Scan for the cell matching the given text and deliver its (X, Y) coordinate at center. 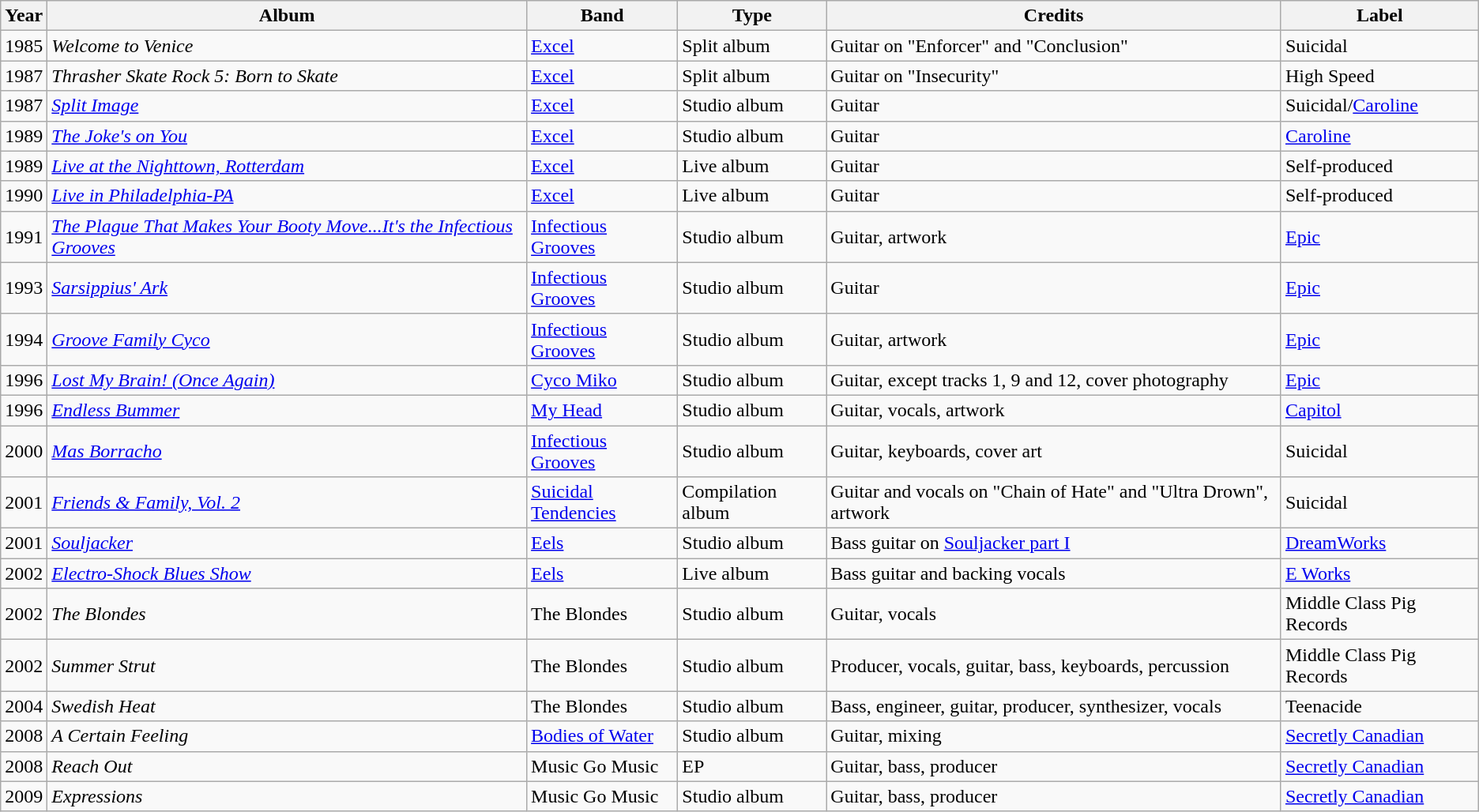
Souljacker (288, 543)
Teenacide (1379, 706)
1990 (24, 196)
The Plague That Makes Your Booty Move...It's the Infectious Grooves (288, 237)
Band (602, 16)
Cyco Miko (602, 380)
Friends & Family, Vol. 2 (288, 502)
Live at the Nighttown, Rotterdam (288, 166)
Groove Family Cyco (288, 340)
High Speed (1379, 76)
Compilation album (752, 502)
2004 (24, 706)
Summer Strut (288, 665)
1993 (24, 288)
Guitar, mixing (1054, 736)
Year (24, 16)
Guitar, keyboards, cover art (1054, 450)
Guitar on "Insecurity" (1054, 76)
Live in Philadelphia-PA (288, 196)
The Joke's on You (288, 136)
Bass, engineer, guitar, producer, synthesizer, vocals (1054, 706)
Sarsippius' Ark (288, 288)
Guitar and vocals on "Chain of Hate" and "Ultra Drown", artwork (1054, 502)
Guitar on "Enforcer" and "Conclusion" (1054, 46)
Guitar, vocals, artwork (1054, 410)
2000 (24, 450)
Suicidal Tendencies (602, 502)
1985 (24, 46)
1994 (24, 340)
Thrasher Skate Rock 5: Born to Skate (288, 76)
DreamWorks (1379, 543)
Split Image (288, 106)
Bass guitar and backing vocals (1054, 573)
Guitar, vocals (1054, 615)
Expressions (288, 796)
Endless Bummer (288, 410)
E Works (1379, 573)
Credits (1054, 16)
Album (288, 16)
A Certain Feeling (288, 736)
Welcome to Venice (288, 46)
Bass guitar on Souljacker part I (1054, 543)
Suicidal/Caroline (1379, 106)
Mas Borracho (288, 450)
Capitol (1379, 410)
Lost My Brain! (Once Again) (288, 380)
Type (752, 16)
Guitar, except tracks 1, 9 and 12, cover photography (1054, 380)
Swedish Heat (288, 706)
EP (752, 766)
2009 (24, 796)
My Head (602, 410)
Electro-Shock Blues Show (288, 573)
Label (1379, 16)
Reach Out (288, 766)
Bodies of Water (602, 736)
1991 (24, 237)
Producer, vocals, guitar, bass, keyboards, percussion (1054, 665)
Caroline (1379, 136)
